Provide the (x, y) coordinate of the cell's center where the given text is located.  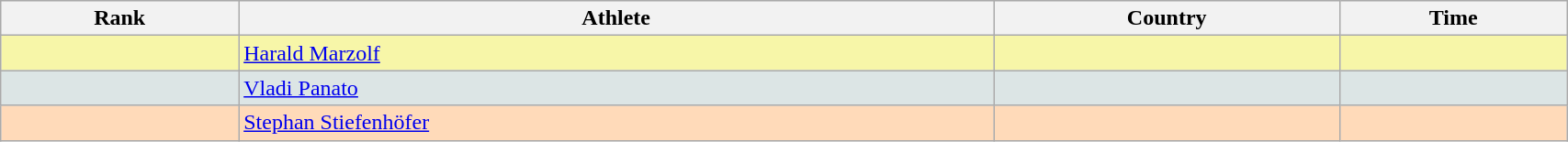
Time (1453, 18)
Vladi Panato (616, 88)
Country (1167, 18)
Rank (119, 18)
Stephan Stiefenhöfer (616, 123)
Athlete (616, 18)
Harald Marzolf (616, 53)
